Return (X, Y) of the center of cell containing provided text 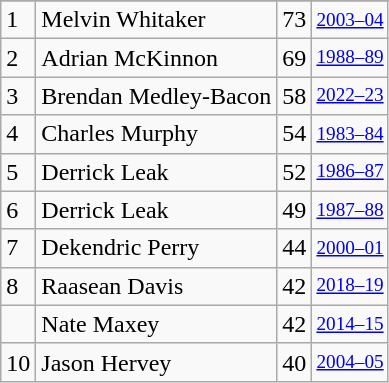
1986–87 (350, 172)
Jason Hervey (156, 362)
3 (18, 96)
2018–19 (350, 286)
58 (294, 96)
1987–88 (350, 210)
Raasean Davis (156, 286)
5 (18, 172)
8 (18, 286)
Melvin Whitaker (156, 20)
52 (294, 172)
2004–05 (350, 362)
40 (294, 362)
6 (18, 210)
2003–04 (350, 20)
73 (294, 20)
Nate Maxey (156, 324)
10 (18, 362)
2 (18, 58)
Adrian McKinnon (156, 58)
7 (18, 248)
2000–01 (350, 248)
69 (294, 58)
54 (294, 134)
Brendan Medley-Bacon (156, 96)
1 (18, 20)
2014–15 (350, 324)
2022–23 (350, 96)
Charles Murphy (156, 134)
49 (294, 210)
44 (294, 248)
Dekendric Perry (156, 248)
1983–84 (350, 134)
1988–89 (350, 58)
4 (18, 134)
